Capture the cell that displays the provided text and extract its (X, Y) central coordinate. 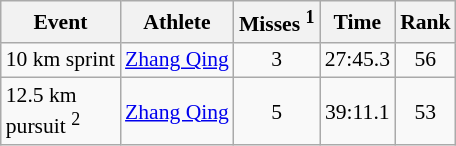
53 (426, 112)
Misses 1 (277, 22)
5 (277, 112)
Rank (426, 22)
27:45.3 (358, 60)
3 (277, 60)
39:11.1 (358, 112)
12.5 km pursuit 2 (60, 112)
Event (60, 22)
Time (358, 22)
Athlete (177, 22)
10 km sprint (60, 60)
56 (426, 60)
